Return the [x, y] coordinate for the center point of the cell that contains the specified text.  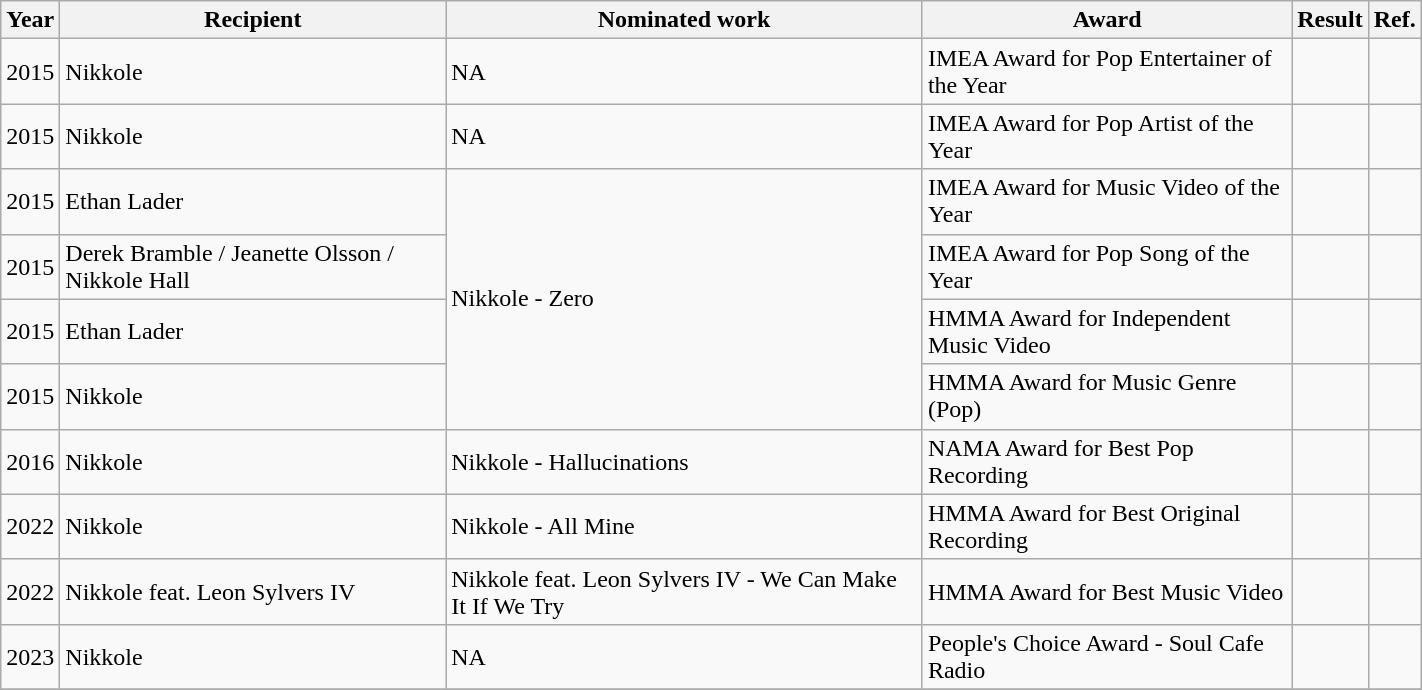
People's Choice Award - Soul Cafe Radio [1106, 656]
HMMA Award for Independent Music Video [1106, 332]
2023 [30, 656]
Nikkole feat. Leon Sylvers IV - We Can Make It If We Try [684, 592]
Result [1330, 20]
IMEA Award for Pop Artist of the Year [1106, 136]
Nikkole feat. Leon Sylvers IV [253, 592]
Derek Bramble / Jeanette Olsson / Nikkole Hall [253, 266]
HMMA Award for Best Music Video [1106, 592]
Nominated work [684, 20]
Year [30, 20]
HMMA Award for Music Genre (Pop) [1106, 396]
Award [1106, 20]
HMMA Award for Best Original Recording [1106, 526]
IMEA Award for Pop Entertainer of the Year [1106, 72]
Nikkole - All Mine [684, 526]
Ref. [1394, 20]
IMEA Award for Music Video of the Year [1106, 202]
Nikkole - Zero [684, 299]
NAMA Award for Best Pop Recording [1106, 462]
Recipient [253, 20]
IMEA Award for Pop Song of the Year [1106, 266]
Nikkole - Hallucinations [684, 462]
2016 [30, 462]
